Return (X, Y) of the center of cell containing provided text 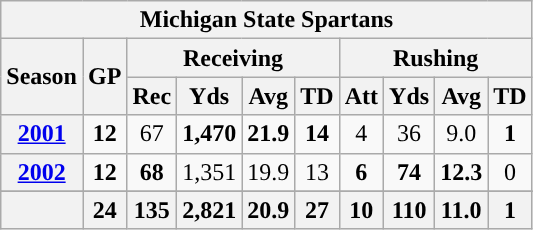
13 (317, 172)
2,821 (210, 210)
36 (410, 134)
1,470 (210, 134)
Rec (152, 96)
1,351 (210, 172)
67 (152, 134)
2002 (42, 172)
Receiving (233, 58)
2001 (42, 134)
9.0 (462, 134)
74 (410, 172)
68 (152, 172)
135 (152, 210)
14 (317, 134)
21.9 (268, 134)
20.9 (268, 210)
24 (104, 210)
Michigan State Spartans (266, 20)
11.0 (462, 210)
10 (361, 210)
0 (510, 172)
GP (104, 77)
110 (410, 210)
12.3 (462, 172)
Season (42, 77)
Att (361, 96)
19.9 (268, 172)
27 (317, 210)
6 (361, 172)
Rushing (436, 58)
4 (361, 134)
